Output the [x, y] coordinate of the center of the cell containing the given text.  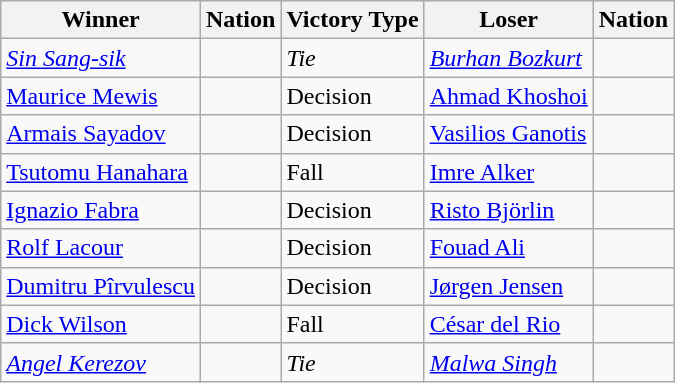
Dumitru Pîrvulescu [101, 286]
Sin Sang-sik [101, 58]
Angel Kerezov [101, 362]
Burhan Bozkurt [508, 58]
César del Rio [508, 324]
Ahmad Khoshoi [508, 96]
Malwa Singh [508, 362]
Loser [508, 20]
Ignazio Fabra [101, 210]
Tsutomu Hanahara [101, 172]
Victory Type [352, 20]
Rolf Lacour [101, 248]
Vasilios Ganotis [508, 134]
Winner [101, 20]
Imre Alker [508, 172]
Fouad Ali [508, 248]
Dick Wilson [101, 324]
Risto Björlin [508, 210]
Maurice Mewis [101, 96]
Armais Sayadov [101, 134]
Jørgen Jensen [508, 286]
